Capture the cell that displays the provided text and extract its (x, y) central coordinate. 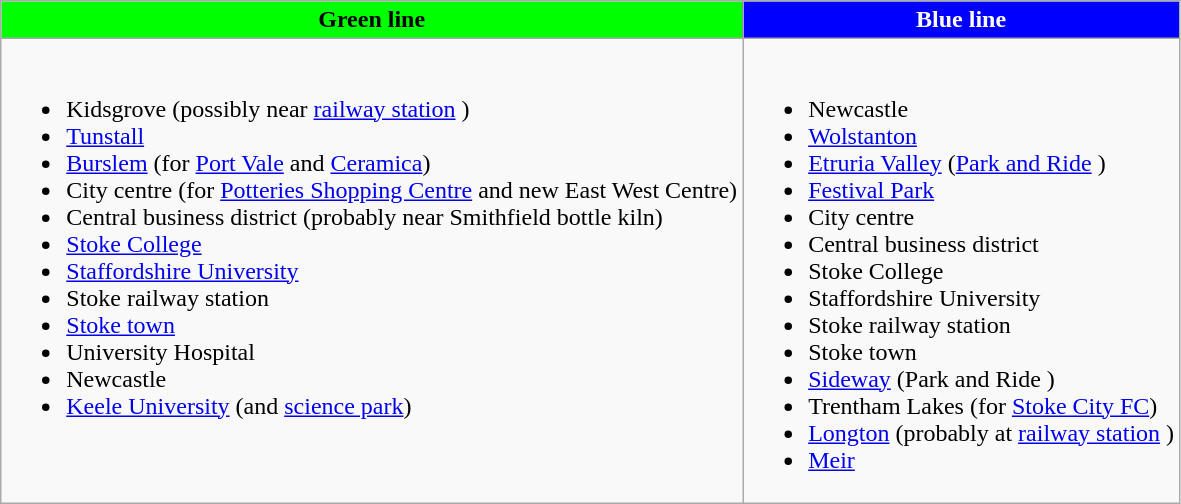
Green line (372, 20)
Blue line (962, 20)
